Detect which cell encompasses the target text, then output its (x, y) center coordinate. 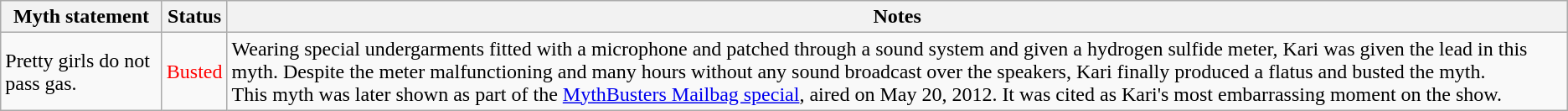
Busted (194, 71)
Pretty girls do not pass gas. (82, 71)
Myth statement (82, 17)
Notes (897, 17)
Status (194, 17)
